Return [X, Y] of the center of cell containing provided text 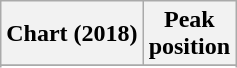
Chart (2018) [72, 34]
Peakposition [189, 34]
